From the cell containing the given text, extract its center point as [x, y] coordinate. 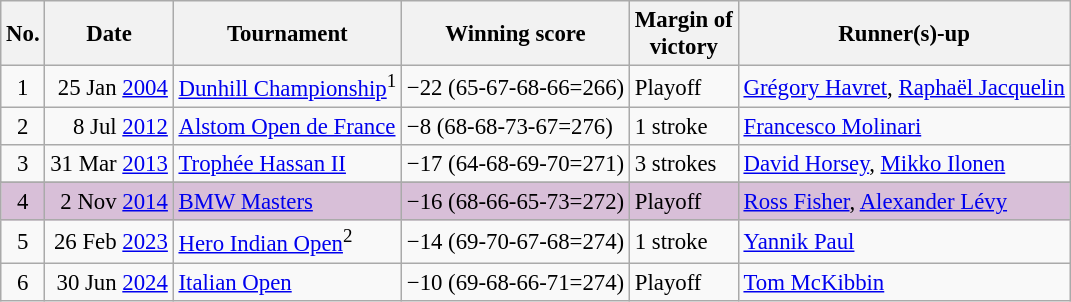
26 Feb 2023 [109, 241]
Alstom Open de France [287, 127]
−14 (69-70-67-68=274) [515, 241]
Italian Open [287, 282]
Runner(s)-up [904, 34]
Hero Indian Open2 [287, 241]
3 strokes [684, 164]
−22 (65-67-68-66=266) [515, 87]
Ross Fisher, Alexander Lévy [904, 202]
Winning score [515, 34]
Grégory Havret, Raphaël Jacquelin [904, 87]
Tournament [287, 34]
8 Jul 2012 [109, 127]
6 [23, 282]
Francesco Molinari [904, 127]
BMW Masters [287, 202]
No. [23, 34]
30 Jun 2024 [109, 282]
2 Nov 2014 [109, 202]
Margin ofvictory [684, 34]
David Horsey, Mikko Ilonen [904, 164]
1 [23, 87]
Trophée Hassan II [287, 164]
−16 (68-66-65-73=272) [515, 202]
3 [23, 164]
25 Jan 2004 [109, 87]
2 [23, 127]
−17 (64-68-69-70=271) [515, 164]
Date [109, 34]
Dunhill Championship1 [287, 87]
−10 (69-68-66-71=274) [515, 282]
Yannik Paul [904, 241]
31 Mar 2013 [109, 164]
Tom McKibbin [904, 282]
5 [23, 241]
−8 (68-68-73-67=276) [515, 127]
4 [23, 202]
